Locate the cell with the specified text and output its [x, y] center coordinate. 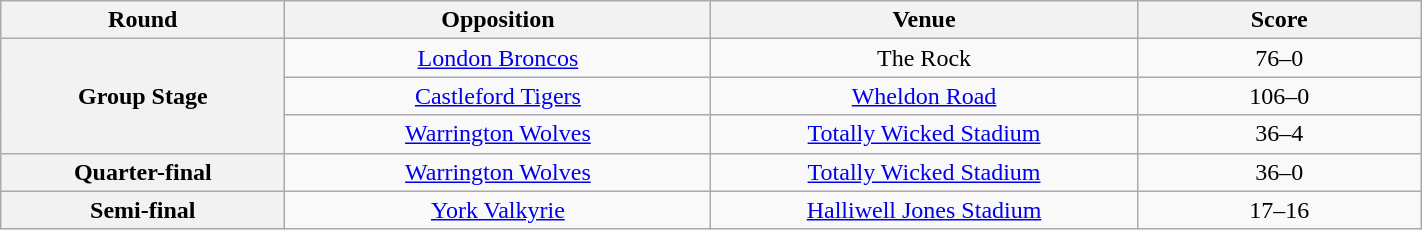
York Valkyrie [498, 210]
Score [1279, 20]
Group Stage [143, 96]
Venue [924, 20]
London Broncos [498, 58]
Semi-final [143, 210]
36–0 [1279, 172]
Halliwell Jones Stadium [924, 210]
76–0 [1279, 58]
17–16 [1279, 210]
Wheldon Road [924, 96]
The Rock [924, 58]
Castleford Tigers [498, 96]
Quarter-final [143, 172]
36–4 [1279, 134]
Opposition [498, 20]
Round [143, 20]
106–0 [1279, 96]
